Search for the cell housing the specified text and yield its (x, y) center coordinate. 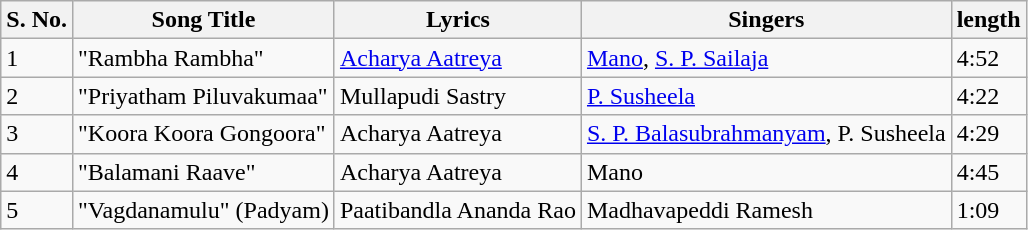
"Vagdanamulu" (Padyam) (203, 210)
P. Susheela (766, 96)
"Rambha Rambha" (203, 58)
Paatibandla Ananda Rao (458, 210)
1:09 (988, 210)
Mullapudi Sastry (458, 96)
Lyrics (458, 20)
3 (37, 134)
"Balamani Raave" (203, 172)
Singers (766, 20)
Song Title (203, 20)
5 (37, 210)
"Priyatham Piluvakumaa" (203, 96)
4:22 (988, 96)
4:45 (988, 172)
1 (37, 58)
Mano (766, 172)
4 (37, 172)
Madhavapeddi Ramesh (766, 210)
S. No. (37, 20)
4:29 (988, 134)
"Koora Koora Gongoora" (203, 134)
2 (37, 96)
length (988, 20)
S. P. Balasubrahmanyam, P. Susheela (766, 134)
Mano, S. P. Sailaja (766, 58)
4:52 (988, 58)
